Output the (X, Y) coordinate of the center of the cell containing the given text.  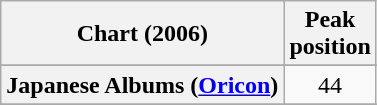
44 (330, 85)
Japanese Albums (Oricon) (142, 85)
Chart (2006) (142, 34)
Peakposition (330, 34)
